For the text-containing cell, return its midpoint in (x, y) coordinate format. 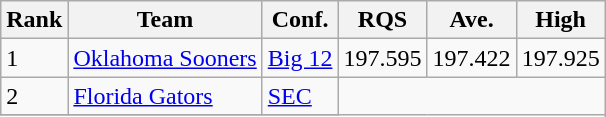
1 (34, 58)
Rank (34, 20)
SEC (300, 96)
197.422 (472, 58)
Conf. (300, 20)
Ave. (472, 20)
197.595 (382, 58)
High (560, 20)
RQS (382, 20)
Florida Gators (165, 96)
197.925 (560, 58)
Oklahoma Sooners (165, 58)
Big 12 (300, 58)
Team (165, 20)
2 (34, 96)
